Identify which cell holds the provided text, then report its (x, y) central coordinate. 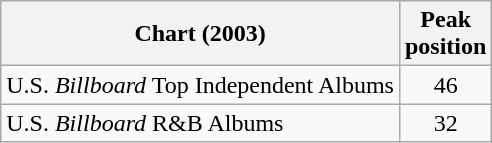
U.S. Billboard R&B Albums (200, 123)
Chart (2003) (200, 34)
46 (445, 85)
32 (445, 123)
Peakposition (445, 34)
U.S. Billboard Top Independent Albums (200, 85)
